Return the [X, Y] coordinate for the center point of the cell that contains the specified text.  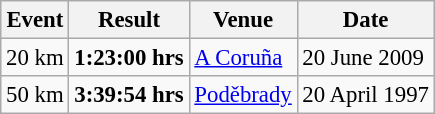
Result [129, 20]
20 km [35, 58]
A Coruña [243, 58]
3:39:54 hrs [129, 95]
1:23:00 hrs [129, 58]
Poděbrady [243, 95]
50 km [35, 95]
20 June 2009 [366, 58]
Venue [243, 20]
Event [35, 20]
20 April 1997 [366, 95]
Date [366, 20]
